Pinpoint the cell where the given text exists, returning its [x, y] midpoint coordinate. 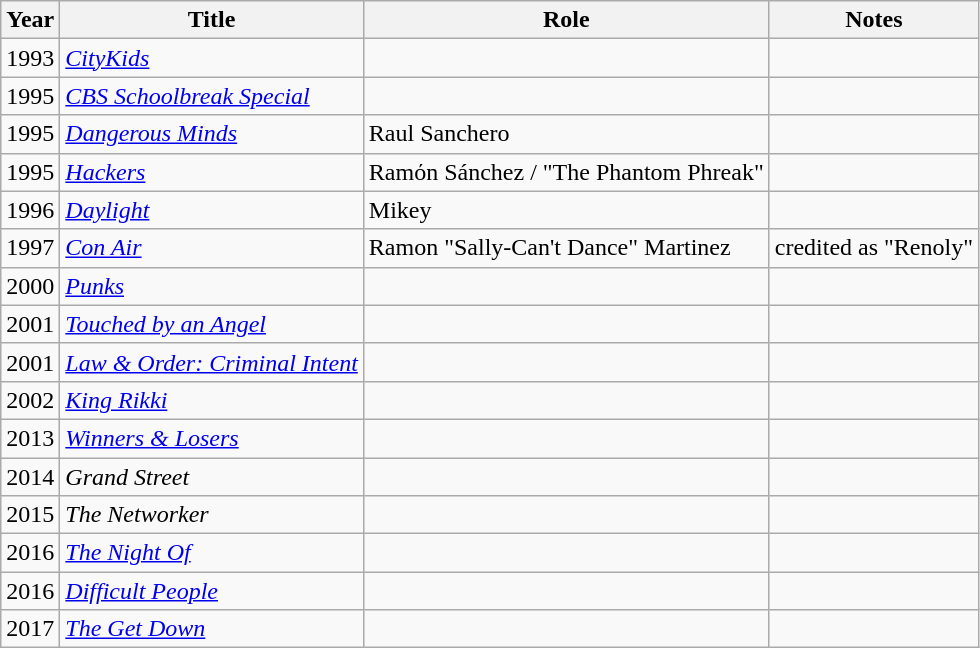
2002 [30, 400]
The Night Of [212, 553]
Dangerous Minds [212, 134]
Law & Order: Criminal Intent [212, 362]
Ramόn Sánchez / "The Phantom Phreak" [566, 172]
The Networker [212, 515]
Con Air [212, 248]
Winners & Losers [212, 438]
Hackers [212, 172]
1996 [30, 210]
Difficult People [212, 591]
Year [30, 20]
2015 [30, 515]
King Rikki [212, 400]
Raul Sanchero [566, 134]
Mikey [566, 210]
Daylight [212, 210]
Touched by an Angel [212, 324]
Role [566, 20]
Title [212, 20]
Notes [874, 20]
The Get Down [212, 629]
Grand Street [212, 477]
credited as "Renoly" [874, 248]
CityKids [212, 58]
2017 [30, 629]
2013 [30, 438]
Ramon "Sally-Can't Dance" Martinez [566, 248]
2000 [30, 286]
1993 [30, 58]
2014 [30, 477]
CBS Schoolbreak Special [212, 96]
Punks [212, 286]
1997 [30, 248]
